Pinpoint the cell where the given text exists, returning its [X, Y] midpoint coordinate. 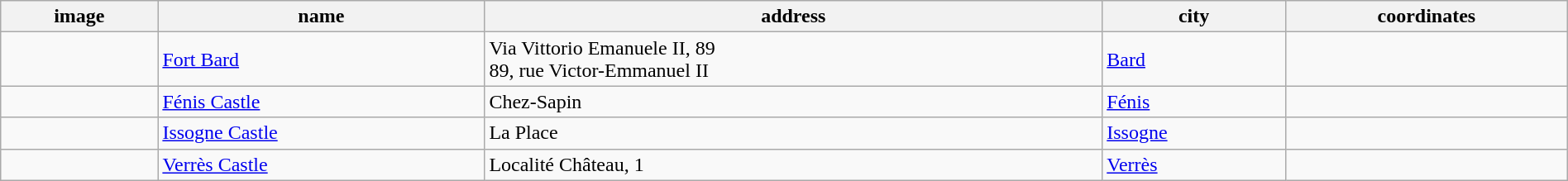
address [794, 17]
coordinates [1426, 17]
Bard [1194, 60]
city [1194, 17]
Fort Bard [321, 60]
Fénis [1194, 102]
image [79, 17]
Fénis Castle [321, 102]
Verrès Castle [321, 164]
Localité Château, 1 [794, 164]
Verrès [1194, 164]
Issogne [1194, 133]
Via Vittorio Emanuele II, 8989, rue Victor-Emmanuel II [794, 60]
Issogne Castle [321, 133]
La Place [794, 133]
Chez-Sapin [794, 102]
name [321, 17]
